Search for the cell housing the specified text and yield its [x, y] center coordinate. 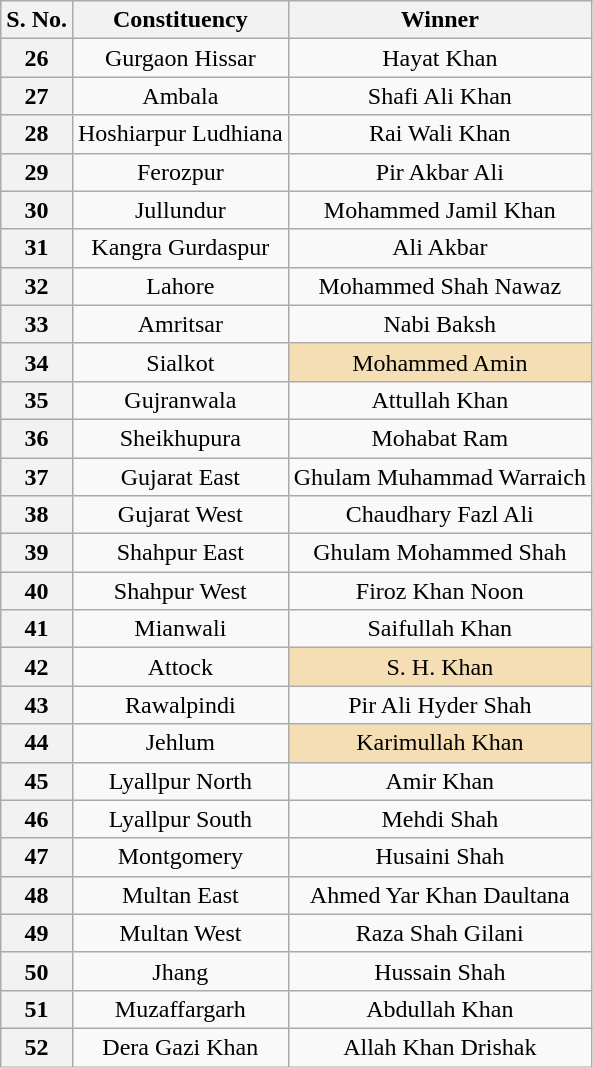
41 [37, 629]
48 [37, 895]
Mohammed Jamil Khan [440, 210]
Lyallpur North [180, 781]
Gurgaon Hissar [180, 58]
47 [37, 857]
Abdullah Khan [440, 1009]
Shafi Ali Khan [440, 96]
S. H. Khan [440, 667]
Sialkot [180, 362]
Sheikhupura [180, 438]
Hussain Shah [440, 971]
32 [37, 286]
Gujarat East [180, 477]
Chaudhary Fazl Ali [440, 515]
Shahpur East [180, 553]
Pir Akbar Ali [440, 172]
40 [37, 591]
51 [37, 1009]
46 [37, 819]
S. No. [37, 20]
Raza Shah Gilani [440, 933]
Winner [440, 20]
Ghulam Muhammad Warraich [440, 477]
29 [37, 172]
Ambala [180, 96]
Constituency [180, 20]
Mianwali [180, 629]
Saifullah Khan [440, 629]
Montgomery [180, 857]
Husaini Shah [440, 857]
Dera Gazi Khan [180, 1047]
Jullundur [180, 210]
Rai Wali Khan [440, 134]
35 [37, 400]
Karimullah Khan [440, 743]
26 [37, 58]
30 [37, 210]
Attock [180, 667]
44 [37, 743]
34 [37, 362]
Firoz Khan Noon [440, 591]
Lahore [180, 286]
39 [37, 553]
Rawalpindi [180, 705]
38 [37, 515]
Multan West [180, 933]
Amritsar [180, 324]
Jhang [180, 971]
Ghulam Mohammed Shah [440, 553]
37 [37, 477]
33 [37, 324]
Ahmed Yar Khan Daultana [440, 895]
52 [37, 1047]
Jehlum [180, 743]
Mohabat Ram [440, 438]
43 [37, 705]
50 [37, 971]
36 [37, 438]
Gujranwala [180, 400]
Ferozpur [180, 172]
27 [37, 96]
Attullah Khan [440, 400]
31 [37, 248]
45 [37, 781]
Multan East [180, 895]
Mohammed Shah Nawaz [440, 286]
Hoshiarpur Ludhiana [180, 134]
Lyallpur South [180, 819]
Kangra Gurdaspur [180, 248]
Allah Khan Drishak [440, 1047]
28 [37, 134]
49 [37, 933]
42 [37, 667]
Amir Khan [440, 781]
Nabi Baksh [440, 324]
Gujarat West [180, 515]
Mohammed Amin [440, 362]
Ali Akbar [440, 248]
Mehdi Shah [440, 819]
Shahpur West [180, 591]
Muzaffargarh [180, 1009]
Pir Ali Hyder Shah [440, 705]
Hayat Khan [440, 58]
